Pinpoint the cell where the given text exists, returning its (X, Y) midpoint coordinate. 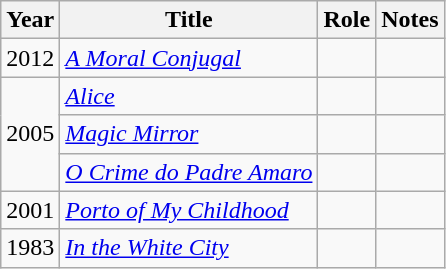
Alice (189, 96)
In the White City (189, 248)
Porto of My Childhood (189, 210)
Title (189, 20)
1983 (30, 248)
O Crime do Padre Amaro (189, 172)
Year (30, 20)
Magic Mirror (189, 134)
2001 (30, 210)
Role (347, 20)
2005 (30, 134)
A Moral Conjugal (189, 58)
2012 (30, 58)
Notes (410, 20)
